Identify which cell holds the provided text, then report its [x, y] central coordinate. 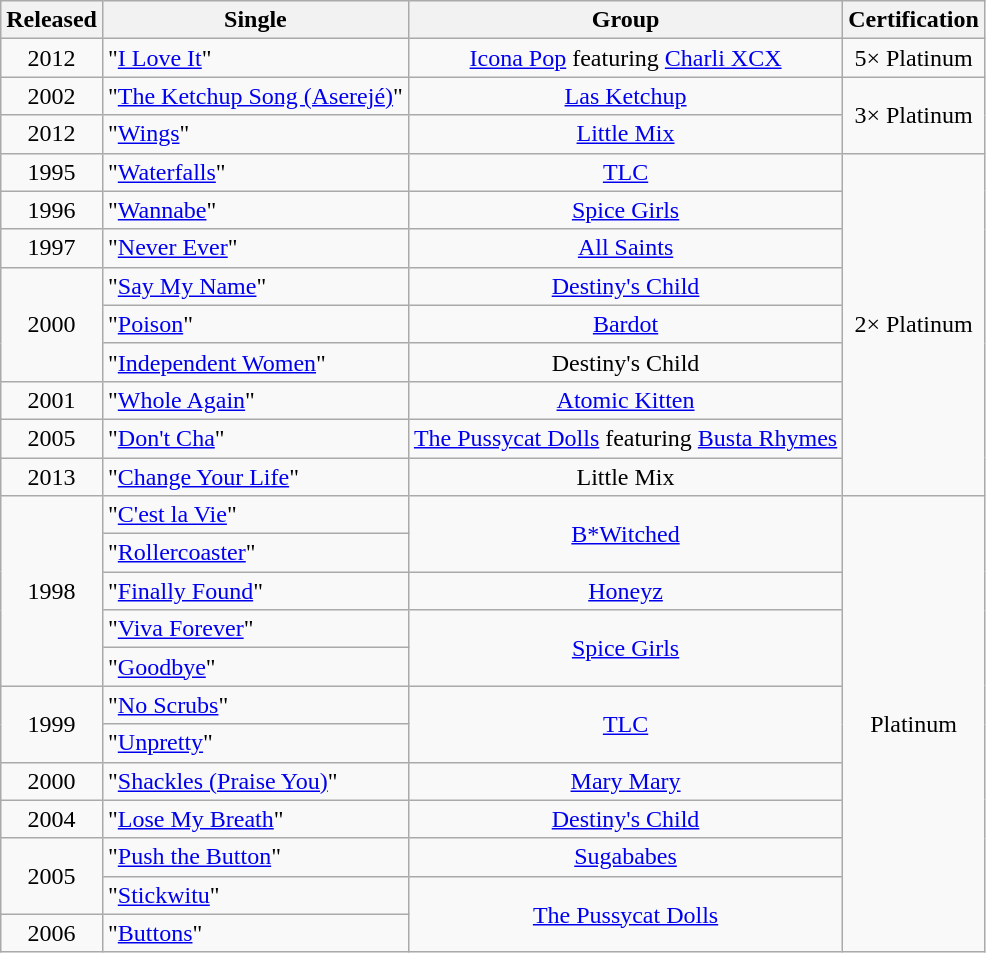
Platinum [914, 724]
"Goodbye" [255, 667]
"Change Your Life" [255, 477]
1996 [52, 210]
Group [625, 20]
"Waterfalls" [255, 172]
2013 [52, 477]
Bardot [625, 324]
"Push the Button" [255, 857]
2004 [52, 819]
"I Love It" [255, 58]
1999 [52, 724]
"Independent Women" [255, 362]
Certification [914, 20]
"Stickwitu" [255, 895]
1997 [52, 248]
"Wings" [255, 134]
"Lose My Breath" [255, 819]
"Wannabe" [255, 210]
3× Platinum [914, 115]
2× Platinum [914, 324]
The Pussycat Dolls featuring Busta Rhymes [625, 438]
"Poison" [255, 324]
1998 [52, 591]
Las Ketchup [625, 96]
2001 [52, 400]
2002 [52, 96]
Sugababes [625, 857]
Icona Pop featuring Charli XCX [625, 58]
"Say My Name" [255, 286]
"Buttons" [255, 933]
"C'est la Vie" [255, 515]
B*Witched [625, 534]
"Whole Again" [255, 400]
"Viva Forever" [255, 629]
1995 [52, 172]
"Don't Cha" [255, 438]
5× Platinum [914, 58]
Atomic Kitten [625, 400]
"Unpretty" [255, 743]
Mary Mary [625, 781]
The Pussycat Dolls [625, 914]
2006 [52, 933]
"Finally Found" [255, 591]
Single [255, 20]
"Shackles (Praise You)" [255, 781]
"Rollercoaster" [255, 553]
"The Ketchup Song (Aserejé)" [255, 96]
All Saints [625, 248]
Released [52, 20]
"No Scrubs" [255, 705]
Honeyz [625, 591]
"Never Ever" [255, 248]
